Detect which cell encompasses the target text, then output its (x, y) center coordinate. 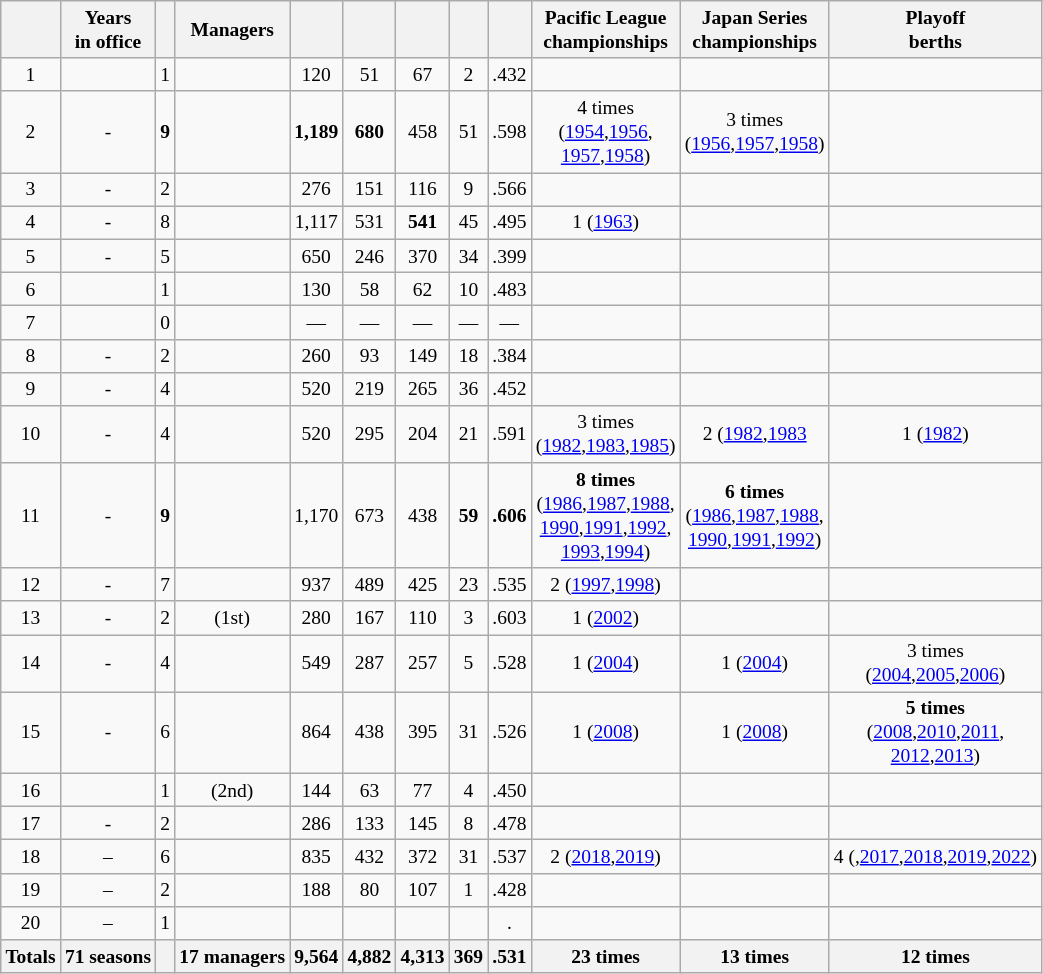
19 (31, 890)
531 (370, 222)
120 (316, 74)
4,882 (370, 956)
.535 (510, 584)
63 (370, 790)
11 (31, 516)
93 (370, 356)
257 (422, 664)
20 (31, 922)
130 (316, 288)
280 (316, 618)
265 (422, 388)
17 (31, 824)
71 seasons (108, 956)
116 (422, 190)
. (510, 922)
287 (370, 664)
107 (422, 890)
276 (316, 190)
.450 (510, 790)
2 (1997,1998) (606, 584)
3 times(1982,1983,1985) (606, 434)
17 managers (232, 956)
1,117 (316, 222)
.428 (510, 890)
.566 (510, 190)
14 (31, 664)
.478 (510, 824)
77 (422, 790)
4 (,2017,2018,2019,2022) (935, 856)
58 (370, 288)
.483 (510, 288)
286 (316, 824)
21 (468, 434)
372 (422, 856)
.606 (510, 516)
1 (1963) (606, 222)
151 (370, 190)
.399 (510, 256)
188 (316, 890)
.384 (510, 356)
59 (468, 516)
3 times(2004,2005,2006) (935, 664)
34 (468, 256)
1 (1982) (935, 434)
Managers (232, 30)
23 times (606, 956)
489 (370, 584)
12 times (935, 956)
1,170 (316, 516)
23 (468, 584)
.603 (510, 618)
260 (316, 356)
1 (2002) (606, 618)
144 (316, 790)
.432 (510, 74)
.495 (510, 222)
680 (370, 132)
.598 (510, 132)
295 (370, 434)
.537 (510, 856)
370 (422, 256)
.526 (510, 732)
835 (316, 856)
2 (2018,2019) (606, 856)
369 (468, 956)
246 (370, 256)
15 (31, 732)
Yearsin office (108, 30)
.531 (510, 956)
0 (166, 322)
8 times(1986,1987,1988,1990,1991,1992,1993,1994) (606, 516)
16 (31, 790)
Playoffberths (935, 30)
5 times(2008,2010,2011,2012,2013) (935, 732)
673 (370, 516)
Totals (31, 956)
541 (422, 222)
67 (422, 74)
458 (422, 132)
549 (316, 664)
3 times(1956,1957,1958) (754, 132)
80 (370, 890)
4,313 (422, 956)
425 (422, 584)
Pacific Leaguechampionships (606, 30)
145 (422, 824)
13 (31, 618)
(2nd) (232, 790)
167 (370, 618)
13 times (754, 956)
1,189 (316, 132)
219 (370, 388)
432 (370, 856)
Japan Serieschampionships (754, 30)
149 (422, 356)
.452 (510, 388)
36 (468, 388)
937 (316, 584)
2 (1982,1983 (754, 434)
45 (468, 222)
6 times(1986,1987,1988,1990,1991,1992) (754, 516)
204 (422, 434)
(1st) (232, 618)
395 (422, 732)
9,564 (316, 956)
110 (422, 618)
650 (316, 256)
133 (370, 824)
12 (31, 584)
864 (316, 732)
4 times(1954,1956,1957,1958) (606, 132)
.528 (510, 664)
.591 (510, 434)
62 (422, 288)
